Determine the (X, Y) coordinate at the center of the cell enclosing the given text.  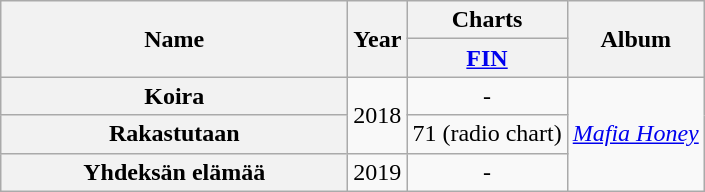
71 (radio chart) (487, 134)
Rakastutaan (174, 134)
Album (636, 39)
Yhdeksän elämää (174, 172)
Year (378, 39)
2018 (378, 115)
Mafia Honey (636, 134)
Name (174, 39)
Koira (174, 96)
FIN (487, 58)
2019 (378, 172)
Charts (487, 20)
